Extract the [X, Y] coordinate from the center of the cell holding the provided text.  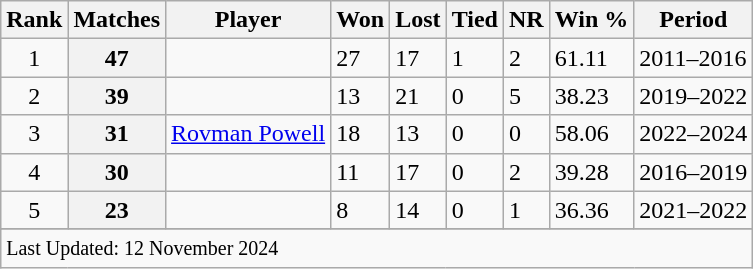
58.06 [592, 134]
27 [360, 58]
2016–2019 [694, 172]
Period [694, 20]
Rovman Powell [248, 134]
Lost [418, 20]
Rank [34, 20]
39 [117, 96]
38.23 [592, 96]
4 [34, 172]
Player [248, 20]
30 [117, 172]
61.11 [592, 58]
3 [34, 134]
Won [360, 20]
2021–2022 [694, 210]
Matches [117, 20]
14 [418, 210]
47 [117, 58]
18 [360, 134]
2022–2024 [694, 134]
36.36 [592, 210]
23 [117, 210]
2019–2022 [694, 96]
NR [526, 20]
Win % [592, 20]
Tied [474, 20]
31 [117, 134]
8 [360, 210]
39.28 [592, 172]
11 [360, 172]
2011–2016 [694, 58]
Last Updated: 12 November 2024 [377, 248]
21 [418, 96]
